Provide the (x, y) coordinate of the cell's center where the given text is located.  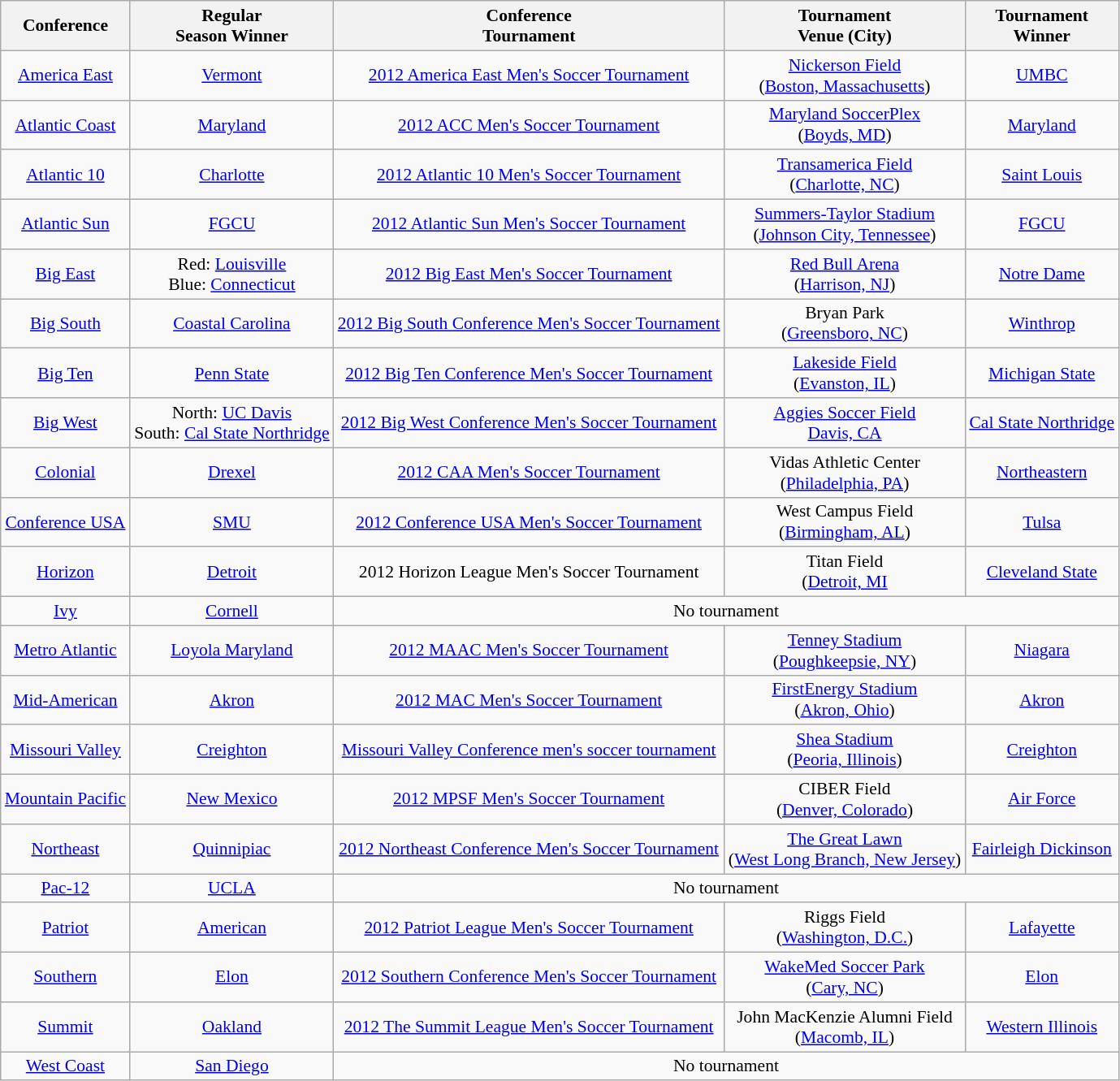
Conference (65, 26)
2012 Big East Men's Soccer Tournament (530, 275)
2012 Big Ten Conference Men's Soccer Tournament (530, 374)
2012 Northeast Conference Men's Soccer Tournament (530, 850)
2012 MPSF Men's Soccer Tournament (530, 799)
America East (65, 75)
John MacKenzie Alumni Field(Macomb, IL) (845, 1027)
Ivy (65, 612)
Notre Dame (1041, 275)
Winthrop (1041, 323)
Drexel (232, 473)
Charlotte (232, 175)
Quinnipiac (232, 850)
Missouri Valley (65, 750)
North: UC DavisSouth: Cal State Northridge (232, 422)
Regular Season Winner (232, 26)
Riggs Field(Washington, D.C.) (845, 927)
2012 Southern Conference Men's Soccer Tournament (530, 978)
New Mexico (232, 799)
Shea Stadium(Peoria, Illinois) (845, 750)
2012 Atlantic 10 Men's Soccer Tournament (530, 175)
Conference USA (65, 521)
CIBER Field(Denver, Colorado) (845, 799)
Red: LouisvilleBlue: Connecticut (232, 275)
2012 CAA Men's Soccer Tournament (530, 473)
Coastal Carolina (232, 323)
Summers-Taylor Stadium(Johnson City, Tennessee) (845, 224)
West Campus Field(Birmingham, AL) (845, 521)
Saint Louis (1041, 175)
Michigan State (1041, 374)
Red Bull Arena(Harrison, NJ) (845, 275)
Detroit (232, 572)
Bryan Park(Greensboro, NC) (845, 323)
2012 MAC Men's Soccer Tournament (530, 700)
2012 Horizon League Men's Soccer Tournament (530, 572)
Cornell (232, 612)
Vidas Athletic Center(Philadelphia, PA) (845, 473)
Tenney Stadium(Poughkeepsie, NY) (845, 650)
Cal State Northridge (1041, 422)
Big South (65, 323)
2012 America East Men's Soccer Tournament (530, 75)
Colonial (65, 473)
Western Illinois (1041, 1027)
2012 ACC Men's Soccer Tournament (530, 125)
American (232, 927)
Patriot (65, 927)
Vermont (232, 75)
Mid-American (65, 700)
SMU (232, 521)
Tulsa (1041, 521)
2012 Patriot League Men's Soccer Tournament (530, 927)
Southern (65, 978)
Transamerica Field(Charlotte, NC) (845, 175)
Loyola Maryland (232, 650)
San Diego (232, 1066)
Penn State (232, 374)
UCLA (232, 889)
Pac-12 (65, 889)
The Great Lawn(West Long Branch, New Jersey) (845, 850)
WakeMed Soccer Park(Cary, NC) (845, 978)
Tournament Winner (1041, 26)
2012 Big West Conference Men's Soccer Tournament (530, 422)
Aggies Soccer FieldDavis, CA (845, 422)
Titan Field(Detroit, MI (845, 572)
Mountain Pacific (65, 799)
2012 Big South Conference Men's Soccer Tournament (530, 323)
Atlantic 10 (65, 175)
Nickerson Field(Boston, Massachusetts) (845, 75)
Conference Tournament (530, 26)
Missouri Valley Conference men's soccer tournament (530, 750)
Oakland (232, 1027)
FirstEnergy Stadium(Akron, Ohio) (845, 700)
2012 MAAC Men's Soccer Tournament (530, 650)
Big Ten (65, 374)
West Coast (65, 1066)
Horizon (65, 572)
Summit (65, 1027)
Lafayette (1041, 927)
Niagara (1041, 650)
Metro Atlantic (65, 650)
Northeastern (1041, 473)
Big West (65, 422)
Lakeside Field(Evanston, IL) (845, 374)
2012 The Summit League Men's Soccer Tournament (530, 1027)
2012 Atlantic Sun Men's Soccer Tournament (530, 224)
2012 Conference USA Men's Soccer Tournament (530, 521)
Fairleigh Dickinson (1041, 850)
Atlantic Coast (65, 125)
Maryland SoccerPlex(Boyds, MD) (845, 125)
Atlantic Sun (65, 224)
Cleveland State (1041, 572)
Big East (65, 275)
Northeast (65, 850)
UMBC (1041, 75)
Tournament Venue (City) (845, 26)
Air Force (1041, 799)
